Capture the cell that displays the provided text and extract its (X, Y) central coordinate. 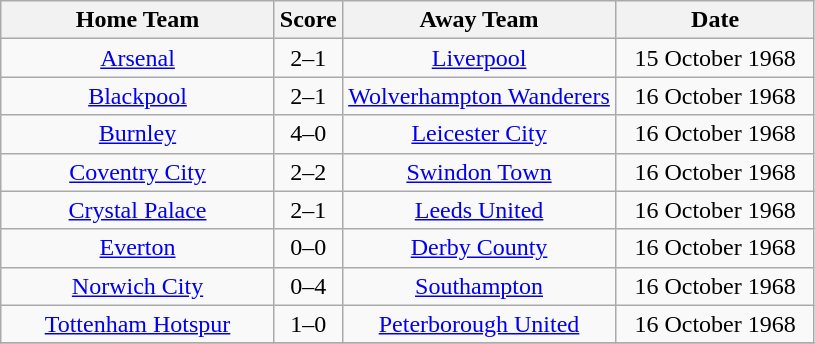
Arsenal (138, 58)
0–4 (308, 286)
Leicester City (479, 134)
Southampton (479, 286)
Liverpool (479, 58)
4–0 (308, 134)
Coventry City (138, 172)
Burnley (138, 134)
1–0 (308, 324)
Score (308, 20)
Date (716, 20)
Everton (138, 248)
Swindon Town (479, 172)
Peterborough United (479, 324)
Away Team (479, 20)
15 October 1968 (716, 58)
Blackpool (138, 96)
Leeds United (479, 210)
2–2 (308, 172)
Derby County (479, 248)
Home Team (138, 20)
Tottenham Hotspur (138, 324)
Norwich City (138, 286)
Wolverhampton Wanderers (479, 96)
Crystal Palace (138, 210)
0–0 (308, 248)
